Search for the cell housing the specified text and yield its (x, y) center coordinate. 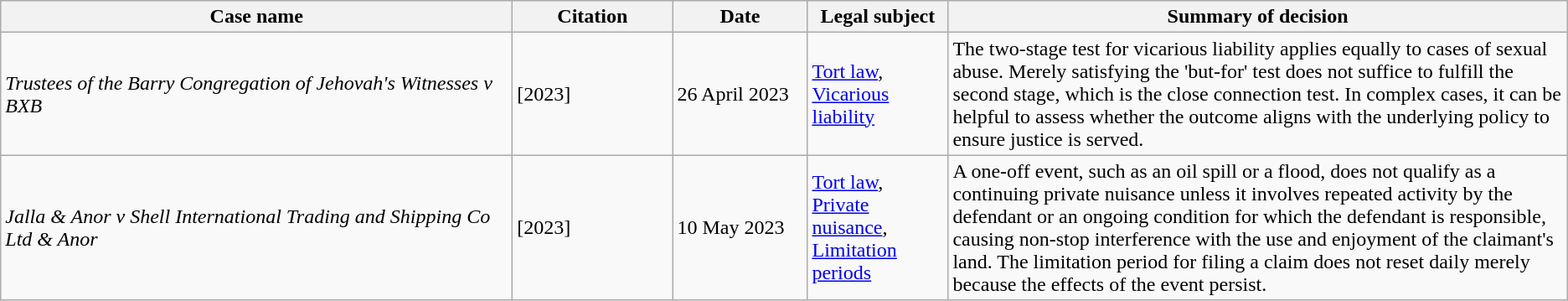
Legal subject (878, 17)
Case name (256, 17)
Tort law, Private nuisance, Limitation periods (878, 228)
Citation (593, 17)
26 April 2023 (740, 94)
10 May 2023 (740, 228)
Jalla & Anor v Shell International Trading and Shipping Co Ltd & Anor (256, 228)
Trustees of the Barry Congregation of Jehovah's Witnesses v BXB (256, 94)
Tort law, Vicarious liability (878, 94)
Summary of decision (1258, 17)
Date (740, 17)
